Identify which cell holds the provided text, then report its (X, Y) central coordinate. 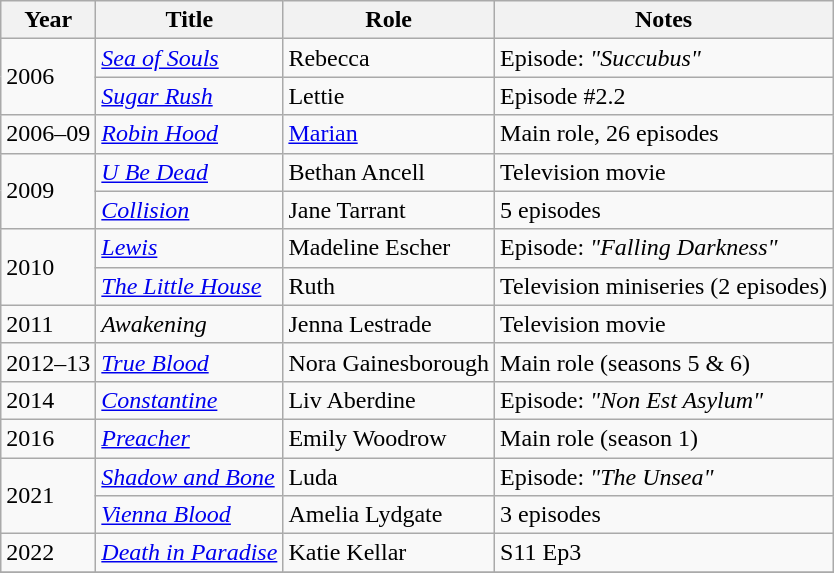
The Little House (190, 286)
Episode #2.2 (664, 96)
2010 (48, 267)
Jane Tarrant (389, 210)
Jenna Lestrade (389, 324)
2006–09 (48, 134)
S11 Ep3 (664, 553)
Constantine (190, 400)
Rebecca (389, 58)
Title (190, 20)
2021 (48, 496)
2011 (48, 324)
Death in Paradise (190, 553)
Main role (season 1) (664, 438)
Emily Woodrow (389, 438)
Television miniseries (2 episodes) (664, 286)
Sugar Rush (190, 96)
Year (48, 20)
5 episodes (664, 210)
Episode: "Non Est Asylum" (664, 400)
Marian (389, 134)
Role (389, 20)
Episode: "Succubus" (664, 58)
Liv Aberdine (389, 400)
Robin Hood (190, 134)
Lettie (389, 96)
2006 (48, 77)
Sea of Souls (190, 58)
Collision (190, 210)
Shadow and Bone (190, 477)
Nora Gainesborough (389, 362)
Bethan Ancell (389, 172)
Lewis (190, 248)
True Blood (190, 362)
2022 (48, 553)
Main role, 26 episodes (664, 134)
3 episodes (664, 515)
2012–13 (48, 362)
Awakening (190, 324)
Episode: "The Unsea" (664, 477)
2009 (48, 191)
Preacher (190, 438)
Main role (seasons 5 & 6) (664, 362)
2014 (48, 400)
Luda (389, 477)
Amelia Lydgate (389, 515)
2016 (48, 438)
Madeline Escher (389, 248)
Ruth (389, 286)
U Be Dead (190, 172)
Katie Kellar (389, 553)
Vienna Blood (190, 515)
Notes (664, 20)
Episode: "Falling Darkness" (664, 248)
